Identify which cell holds the provided text, then report its [X, Y] central coordinate. 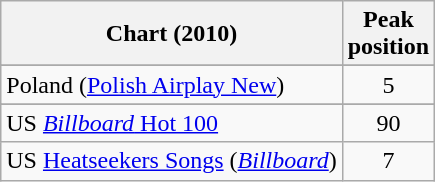
Poland (Polish Airplay New) [172, 85]
5 [388, 85]
US Billboard Hot 100 [172, 123]
90 [388, 123]
US Heatseekers Songs (Billboard) [172, 161]
Chart (2010) [172, 34]
Peakposition [388, 34]
7 [388, 161]
